Output the [X, Y] coordinate of the center of the cell containing the given text.  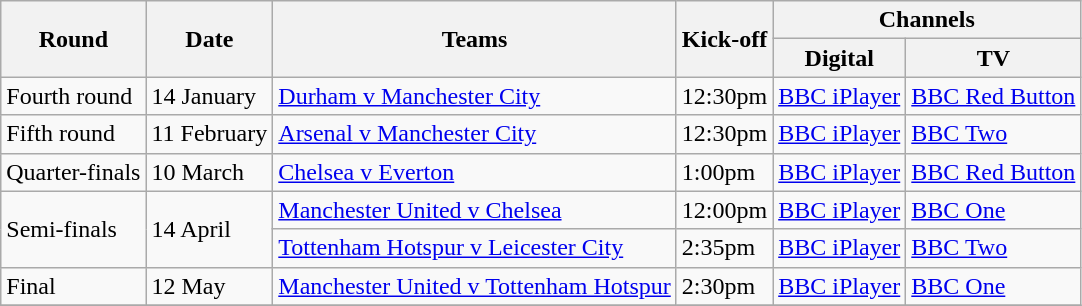
Semi-finals [74, 229]
Date [210, 39]
Tottenham Hotspur v Leicester City [475, 248]
Kick-off [724, 39]
Manchester United v Chelsea [475, 210]
Digital [840, 58]
TV [994, 58]
14 April [210, 229]
Teams [475, 39]
2:35pm [724, 248]
14 January [210, 96]
11 February [210, 134]
Fourth round [74, 96]
Durham v Manchester City [475, 96]
2:30pm [724, 286]
Fifth round [74, 134]
10 March [210, 172]
12:00pm [724, 210]
Final [74, 286]
Chelsea v Everton [475, 172]
Quarter-finals [74, 172]
Channels [927, 20]
1:00pm [724, 172]
12 May [210, 286]
Manchester United v Tottenham Hotspur [475, 286]
Arsenal v Manchester City [475, 134]
Round [74, 39]
